Determine the [X, Y] coordinate at the center of the cell enclosing the given text.  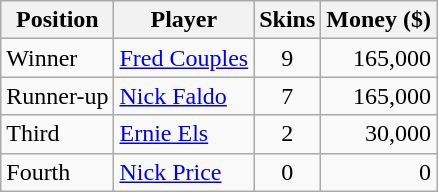
Nick Faldo [184, 96]
Player [184, 20]
Winner [58, 58]
Position [58, 20]
Skins [288, 20]
Nick Price [184, 172]
Money ($) [379, 20]
Fourth [58, 172]
Runner-up [58, 96]
2 [288, 134]
30,000 [379, 134]
Third [58, 134]
Ernie Els [184, 134]
Fred Couples [184, 58]
9 [288, 58]
7 [288, 96]
